Extract the [X, Y] coordinate from the center of the cell holding the provided text.  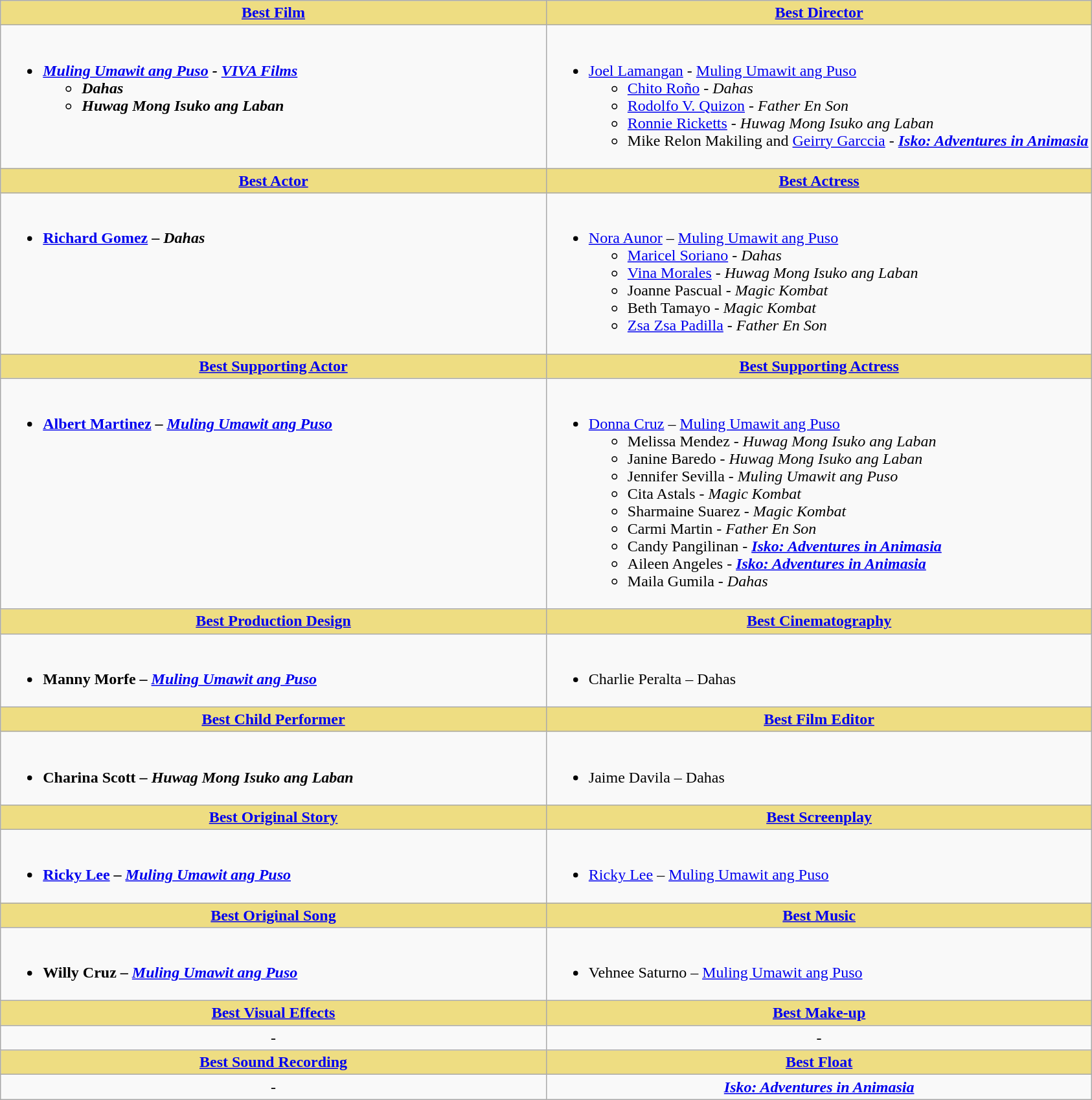
Best Visual Effects [273, 1013]
Willy Cruz – Muling Umawit ang Puso [273, 964]
Best Make-up [819, 1013]
Charina Scott – Huwag Mong Isuko ang Laban [273, 768]
Best Sound Recording [273, 1062]
Vehnee Saturno – Muling Umawit ang Puso [819, 964]
Best Actress [819, 181]
Best Float [819, 1062]
Albert Martinez – Muling Umawit ang Puso [273, 494]
Best Screenplay [819, 817]
Best Film Editor [819, 719]
Best Production Design [273, 621]
Jaime Davila – Dahas [819, 768]
Muling Umawit ang Puso - VIVA FilmsDahas Huwag Mong Isuko ang Laban [273, 97]
Best Original Story [273, 817]
Best Film [273, 13]
Isko: Adventures in Animasia [819, 1087]
Best Cinematography [819, 621]
Richard Gomez – Dahas [273, 273]
Manny Morfe – Muling Umawit ang Puso [273, 670]
Best Director [819, 13]
Best Child Performer [273, 719]
Best Actor [273, 181]
Best Music [819, 915]
Best Supporting Actor [273, 366]
Best Supporting Actress [819, 366]
Best Original Song [273, 915]
Charlie Peralta – Dahas [819, 670]
